Search for the cell housing the specified text and yield its (X, Y) center coordinate. 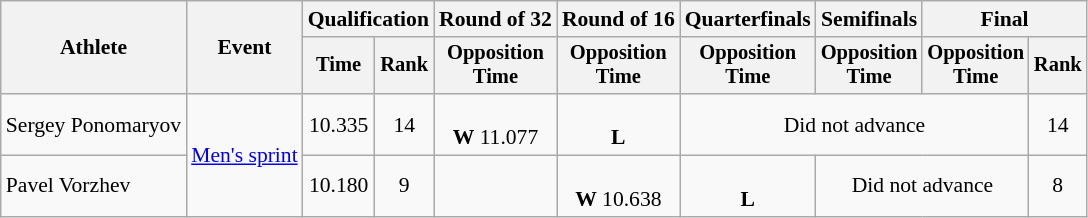
10.180 (339, 186)
W 10.638 (618, 186)
Semifinals (870, 19)
Men's sprint (244, 155)
Round of 32 (496, 19)
Qualification (368, 19)
Round of 16 (618, 19)
Time (339, 66)
10.335 (339, 124)
Quarterfinals (748, 19)
8 (1058, 186)
W 11.077 (496, 124)
9 (404, 186)
Pavel Vorzhev (94, 186)
Sergey Ponomaryov (94, 124)
Athlete (94, 48)
Final (1004, 19)
Event (244, 48)
